Pinpoint the cell where the given text exists, returning its [X, Y] midpoint coordinate. 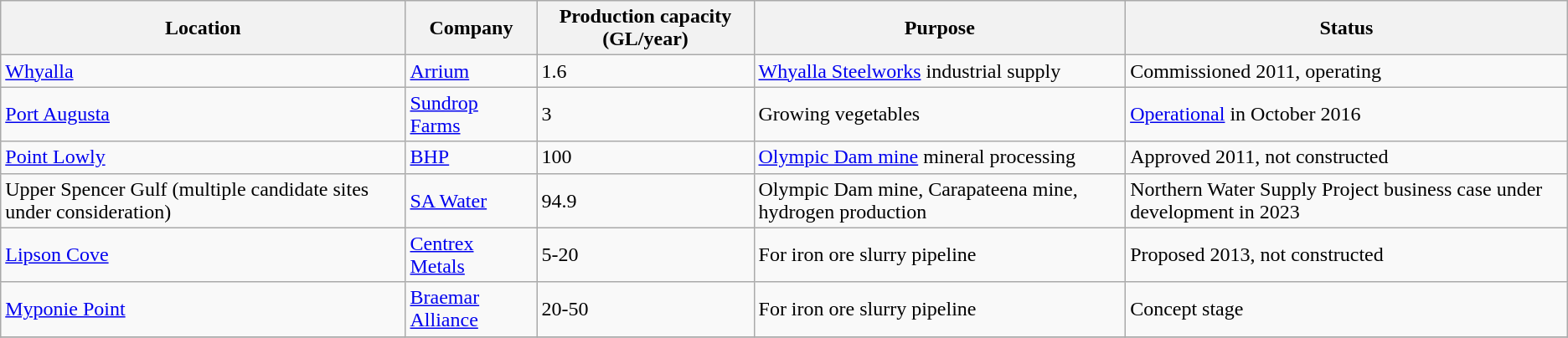
Port Augusta [203, 114]
Centrex Metals [471, 254]
Point Lowly [203, 157]
Lipson Cove [203, 254]
Sundrop Farms [471, 114]
Operational in October 2016 [1347, 114]
Whyalla [203, 71]
Whyalla Steelworks industrial supply [940, 71]
Upper Spencer Gulf (multiple candidate sites under consideration) [203, 201]
Purpose [940, 28]
Proposed 2013, not constructed [1347, 254]
Arrium [471, 71]
Myponie Point [203, 310]
Commissioned 2011, operating [1347, 71]
Concept stage [1347, 310]
1.6 [645, 71]
5-20 [645, 254]
3 [645, 114]
Approved 2011, not constructed [1347, 157]
Status [1347, 28]
Braemar Alliance [471, 310]
BHP [471, 157]
Olympic Dam mine mineral processing [940, 157]
Olympic Dam mine, Carapateena mine, hydrogen production [940, 201]
100 [645, 157]
Northern Water Supply Project business case under development in 2023 [1347, 201]
20-50 [645, 310]
Growing vegetables [940, 114]
Location [203, 28]
SA Water [471, 201]
94.9 [645, 201]
Production capacity (GL/year) [645, 28]
Company [471, 28]
